Return the [X, Y] coordinate for the center point of the cell that contains the specified text.  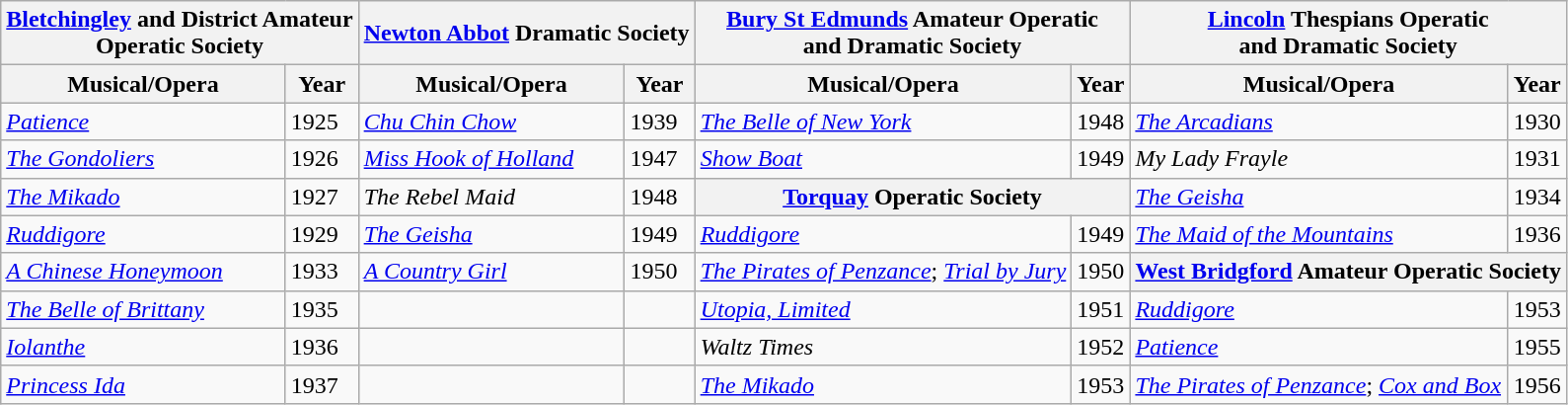
The Rebel Maid [491, 197]
1931 [1537, 159]
The Belle of New York [883, 121]
1952 [1101, 347]
1935 [322, 309]
A Chinese Honeymoon [143, 272]
The Arcadians [1318, 121]
1951 [1101, 309]
Miss Hook of Holland [491, 159]
Bletchingley and District Amateur Operatic Society [180, 34]
The Maid of the Mountains [1318, 234]
1934 [1537, 197]
Chu Chin Chow [491, 121]
The Gondoliers [143, 159]
1955 [1537, 347]
The Pirates of Penzance; Trial by Jury [883, 272]
1930 [1537, 121]
Utopia, Limited [883, 309]
Bury St Edmunds Amateur Operatic and Dramatic Society [912, 34]
Show Boat [883, 159]
Princess Ida [143, 384]
Lincoln Thespians Operatic and Dramatic Society [1348, 34]
1929 [322, 234]
1933 [322, 272]
1927 [322, 197]
1956 [1537, 384]
My Lady Frayle [1318, 159]
1937 [322, 384]
Newton Abbot Dramatic Society [527, 34]
Torquay Operatic Society [912, 197]
The Pirates of Penzance; Cox and Box [1318, 384]
1926 [322, 159]
1925 [322, 121]
1947 [659, 159]
Waltz Times [883, 347]
1939 [659, 121]
West Bridgford Amateur Operatic Society [1348, 272]
The Belle of Brittany [143, 309]
Iolanthe [143, 347]
A Country Girl [491, 272]
